Locate the cell with the specified text and output its [x, y] center coordinate. 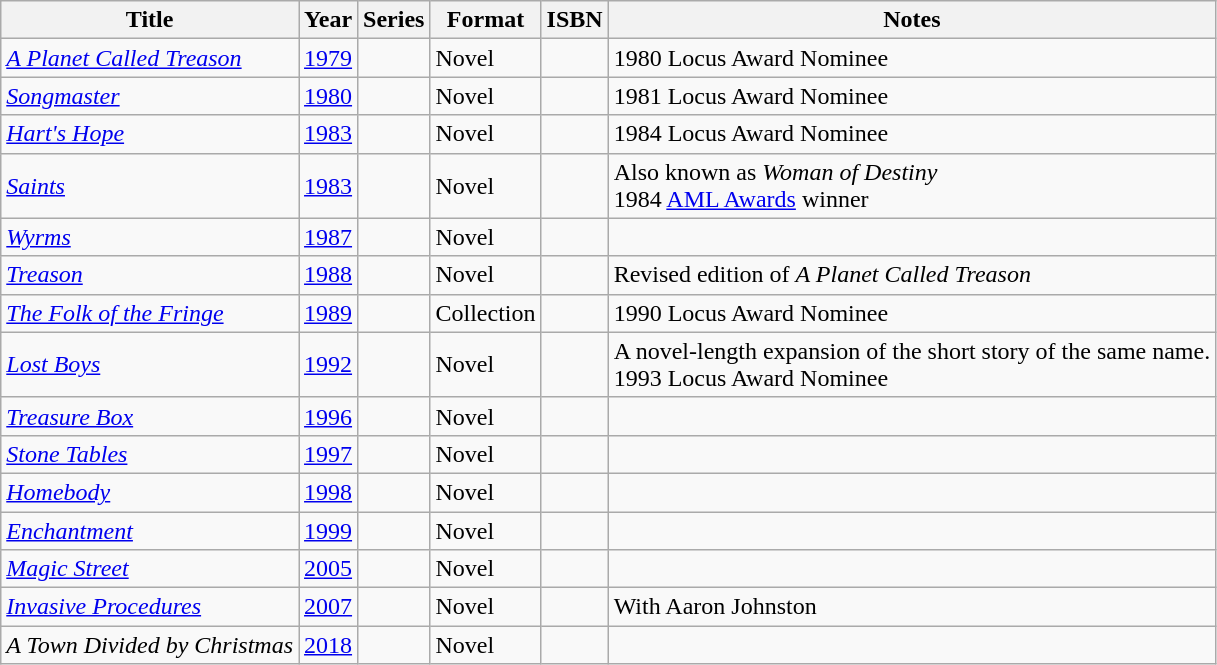
Treasure Box [150, 416]
1980 Locus Award Nominee [912, 58]
2018 [328, 645]
1979 [328, 58]
1987 [328, 237]
Treason [150, 275]
Stone Tables [150, 454]
1992 [328, 364]
Revised edition of A Planet Called Treason [912, 275]
A Planet Called Treason [150, 58]
The Folk of the Fringe [150, 313]
1980 [328, 96]
A Town Divided by Christmas [150, 645]
Songmaster [150, 96]
Invasive Procedures [150, 607]
Series [394, 20]
1981 Locus Award Nominee [912, 96]
Lost Boys [150, 364]
Title [150, 20]
Notes [912, 20]
ISBN [574, 20]
1984 Locus Award Nominee [912, 134]
Also known as Woman of Destiny1984 AML Awards winner [912, 186]
Collection [486, 313]
With Aaron Johnston [912, 607]
1990 Locus Award Nominee [912, 313]
Homebody [150, 492]
1988 [328, 275]
Enchantment [150, 531]
Hart's Hope [150, 134]
Magic Street [150, 569]
A novel-length expansion of the short story of the same name.1993 Locus Award Nominee [912, 364]
Year [328, 20]
Format [486, 20]
1989 [328, 313]
2007 [328, 607]
2005 [328, 569]
1998 [328, 492]
Wyrms [150, 237]
1997 [328, 454]
1996 [328, 416]
Saints [150, 186]
1999 [328, 531]
